Provide the (X, Y) coordinate of the cell's center where the given text is located.  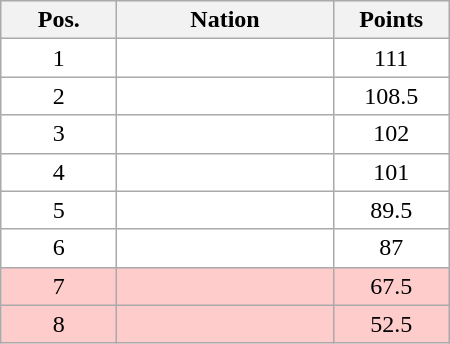
2 (59, 96)
102 (391, 134)
67.5 (391, 286)
87 (391, 248)
6 (59, 248)
89.5 (391, 210)
Nation (225, 20)
4 (59, 172)
5 (59, 210)
8 (59, 324)
Points (391, 20)
Pos. (59, 20)
101 (391, 172)
7 (59, 286)
108.5 (391, 96)
3 (59, 134)
111 (391, 58)
1 (59, 58)
52.5 (391, 324)
